Provide the (x, y) coordinate of the cell's center where the given text is located.  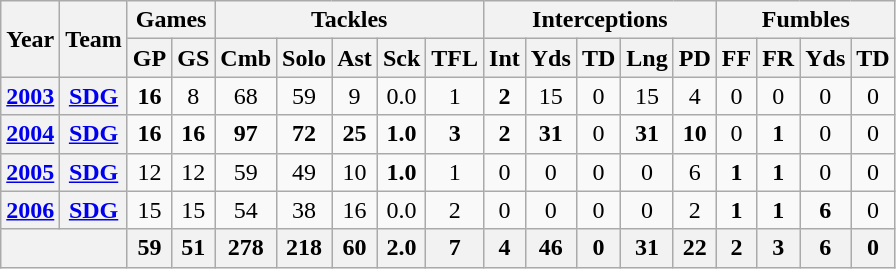
38 (304, 210)
7 (455, 248)
49 (304, 172)
Int (505, 58)
2.0 (401, 248)
2005 (30, 172)
GP (149, 58)
72 (304, 134)
Lng (647, 58)
278 (246, 248)
Interceptions (600, 20)
Ast (355, 58)
Team (94, 39)
Sck (401, 58)
97 (246, 134)
FF (736, 58)
Solo (304, 58)
54 (246, 210)
8 (194, 96)
2003 (30, 96)
9 (355, 96)
218 (304, 248)
Tackles (350, 20)
60 (355, 248)
2004 (30, 134)
68 (246, 96)
51 (194, 248)
22 (694, 248)
Fumbles (806, 20)
TFL (455, 58)
46 (550, 248)
Cmb (246, 58)
PD (694, 58)
GS (194, 58)
FR (778, 58)
25 (355, 134)
2006 (30, 210)
Games (170, 20)
Year (30, 39)
